Return [X, Y] of the center of cell containing provided text 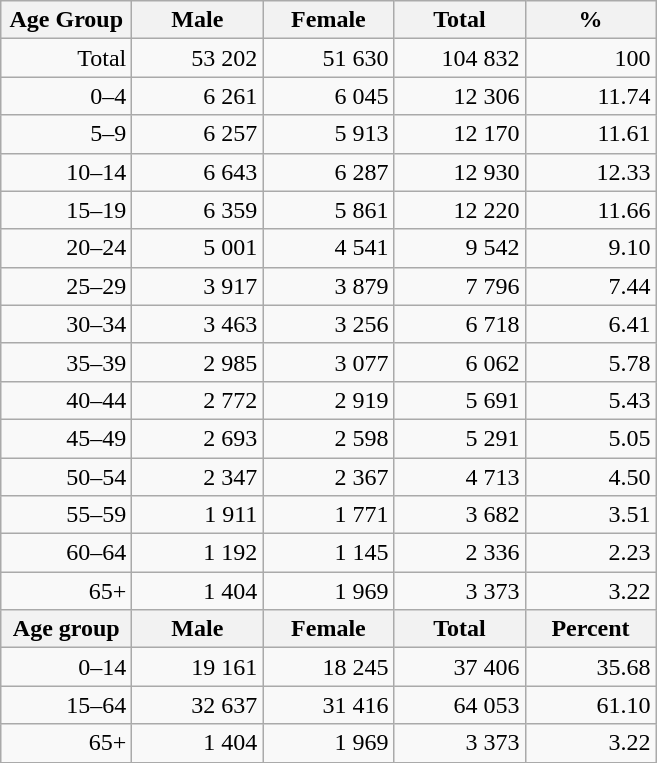
61.10 [590, 705]
4 541 [328, 248]
12 930 [460, 172]
45–49 [66, 438]
30–34 [66, 324]
0–14 [66, 667]
6 062 [460, 362]
6 718 [460, 324]
2 367 [328, 477]
12.33 [590, 172]
10–14 [66, 172]
5.43 [590, 400]
15–64 [66, 705]
5 913 [328, 134]
50–54 [66, 477]
12 306 [460, 96]
3 682 [460, 515]
15–19 [66, 210]
18 245 [328, 667]
6 287 [328, 172]
19 161 [198, 667]
2 693 [198, 438]
9.10 [590, 248]
6 359 [198, 210]
6 643 [198, 172]
12 220 [460, 210]
100 [590, 58]
3 879 [328, 286]
35.68 [590, 667]
2 772 [198, 400]
Percent [590, 629]
2 336 [460, 553]
60–64 [66, 553]
25–29 [66, 286]
3 256 [328, 324]
5 291 [460, 438]
5.05 [590, 438]
0–4 [66, 96]
20–24 [66, 248]
% [590, 20]
40–44 [66, 400]
1 771 [328, 515]
11.74 [590, 96]
53 202 [198, 58]
104 832 [460, 58]
35–39 [66, 362]
2.23 [590, 553]
3 917 [198, 286]
2 919 [328, 400]
1 145 [328, 553]
5.78 [590, 362]
5 861 [328, 210]
9 542 [460, 248]
51 630 [328, 58]
55–59 [66, 515]
3 077 [328, 362]
7.44 [590, 286]
7 796 [460, 286]
5 001 [198, 248]
Age Group [66, 20]
6 045 [328, 96]
3 463 [198, 324]
4 713 [460, 477]
64 053 [460, 705]
32 637 [198, 705]
11.66 [590, 210]
1 911 [198, 515]
37 406 [460, 667]
3.51 [590, 515]
6 257 [198, 134]
5–9 [66, 134]
6 261 [198, 96]
4.50 [590, 477]
5 691 [460, 400]
Age group [66, 629]
31 416 [328, 705]
2 985 [198, 362]
6.41 [590, 324]
1 192 [198, 553]
2 347 [198, 477]
2 598 [328, 438]
11.61 [590, 134]
12 170 [460, 134]
